Provide the [X, Y] coordinate of the cell's center where the given text is located.  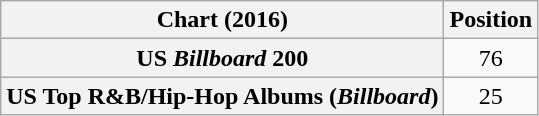
US Top R&B/Hip-Hop Albums (Billboard) [222, 96]
Position [491, 20]
Chart (2016) [222, 20]
25 [491, 96]
76 [491, 58]
US Billboard 200 [222, 58]
